Pinpoint the cell where the given text exists, returning its [X, Y] midpoint coordinate. 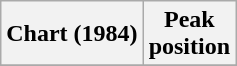
Chart (1984) [72, 34]
Peakposition [189, 34]
